For the text-containing cell, return its midpoint in [x, y] coordinate format. 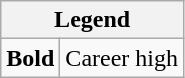
Bold [30, 58]
Career high [122, 58]
Legend [92, 20]
